Pinpoint the cell where the given text exists, returning its (X, Y) midpoint coordinate. 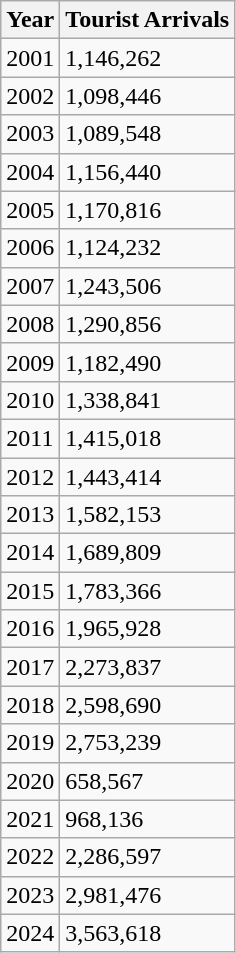
2,753,239 (148, 743)
2003 (30, 134)
3,563,618 (148, 933)
1,182,490 (148, 362)
2023 (30, 895)
2021 (30, 819)
1,098,446 (148, 96)
1,443,414 (148, 477)
968,136 (148, 819)
2020 (30, 781)
1,338,841 (148, 400)
2,598,690 (148, 705)
1,290,856 (148, 324)
1,689,809 (148, 553)
2,273,837 (148, 667)
2001 (30, 58)
2015 (30, 591)
Tourist Arrivals (148, 20)
2017 (30, 667)
1,582,153 (148, 515)
1,170,816 (148, 210)
1,783,366 (148, 591)
1,089,548 (148, 134)
2,981,476 (148, 895)
2018 (30, 705)
2007 (30, 286)
2008 (30, 324)
2013 (30, 515)
Year (30, 20)
1,124,232 (148, 248)
2004 (30, 172)
2002 (30, 96)
2,286,597 (148, 857)
2009 (30, 362)
2011 (30, 438)
2019 (30, 743)
2022 (30, 857)
2014 (30, 553)
1,146,262 (148, 58)
2016 (30, 629)
1,156,440 (148, 172)
1,415,018 (148, 438)
2024 (30, 933)
2006 (30, 248)
2012 (30, 477)
658,567 (148, 781)
1,243,506 (148, 286)
2005 (30, 210)
2010 (30, 400)
1,965,928 (148, 629)
